Find where the given text appears and provide that cell's center as [X, Y] coordinate. 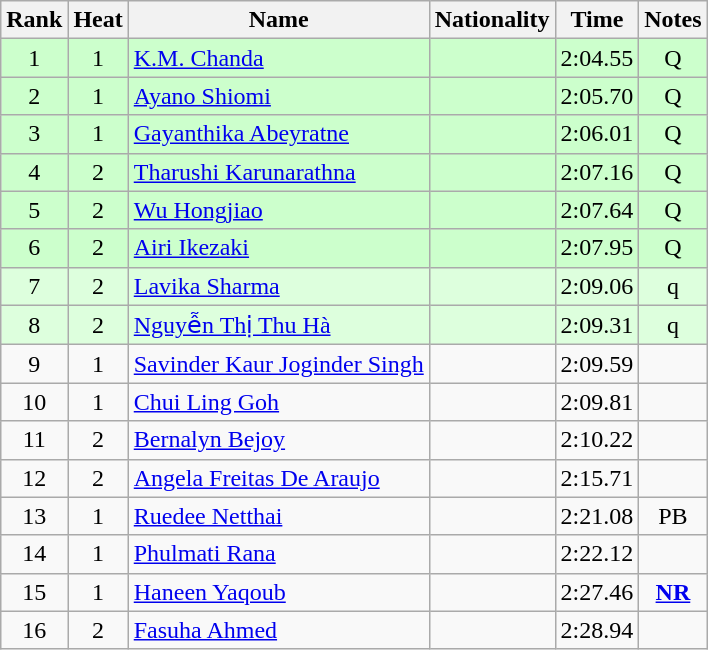
2:05.70 [597, 96]
6 [34, 248]
Angela Freitas De Araujo [278, 478]
Nguyễn Thị Thu Hà [278, 325]
8 [34, 325]
Heat [98, 20]
Airi Ikezaki [278, 248]
Chui Ling Goh [278, 402]
Rank [34, 20]
2:09.06 [597, 286]
12 [34, 478]
Notes [673, 20]
2:09.59 [597, 364]
3 [34, 134]
K.M. Chanda [278, 58]
Lavika Sharma [278, 286]
5 [34, 210]
Nationality [492, 20]
2:07.16 [597, 172]
Gayanthika Abeyratne [278, 134]
Name [278, 20]
4 [34, 172]
9 [34, 364]
2:28.94 [597, 630]
16 [34, 630]
13 [34, 516]
2:15.71 [597, 478]
Wu Hongjiao [278, 210]
Ayano Shiomi [278, 96]
Haneen Yaqoub [278, 592]
2:21.08 [597, 516]
2:04.55 [597, 58]
Ruedee Netthai [278, 516]
Phulmati Rana [278, 554]
PB [673, 516]
2:09.31 [597, 325]
11 [34, 440]
Savinder Kaur Joginder Singh [278, 364]
2:06.01 [597, 134]
2:27.46 [597, 592]
2:07.64 [597, 210]
2:22.12 [597, 554]
2:10.22 [597, 440]
10 [34, 402]
2:07.95 [597, 248]
Time [597, 20]
Tharushi Karunarathna [278, 172]
2:09.81 [597, 402]
7 [34, 286]
Fasuha Ahmed [278, 630]
14 [34, 554]
15 [34, 592]
NR [673, 592]
Bernalyn Bejoy [278, 440]
